Pinpoint the cell where the given text exists, returning its (X, Y) midpoint coordinate. 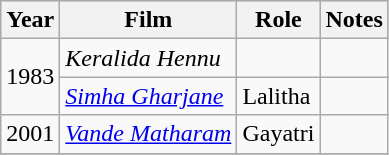
2001 (30, 134)
Gayatri (278, 134)
Lalitha (278, 96)
Vande Matharam (148, 134)
Keralida Hennu (148, 58)
Notes (354, 20)
Film (148, 20)
Role (278, 20)
Year (30, 20)
Simha Gharjane (148, 96)
1983 (30, 77)
